Detect which cell encompasses the target text, then output its [x, y] center coordinate. 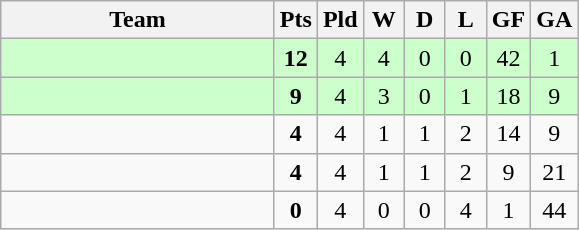
3 [384, 96]
42 [508, 58]
12 [296, 58]
Pld [340, 20]
D [424, 20]
Pts [296, 20]
L [466, 20]
18 [508, 96]
Team [138, 20]
14 [508, 134]
GA [554, 20]
44 [554, 210]
21 [554, 172]
W [384, 20]
GF [508, 20]
